Return the (X, Y) coordinate for the center point of the cell that contains the specified text.  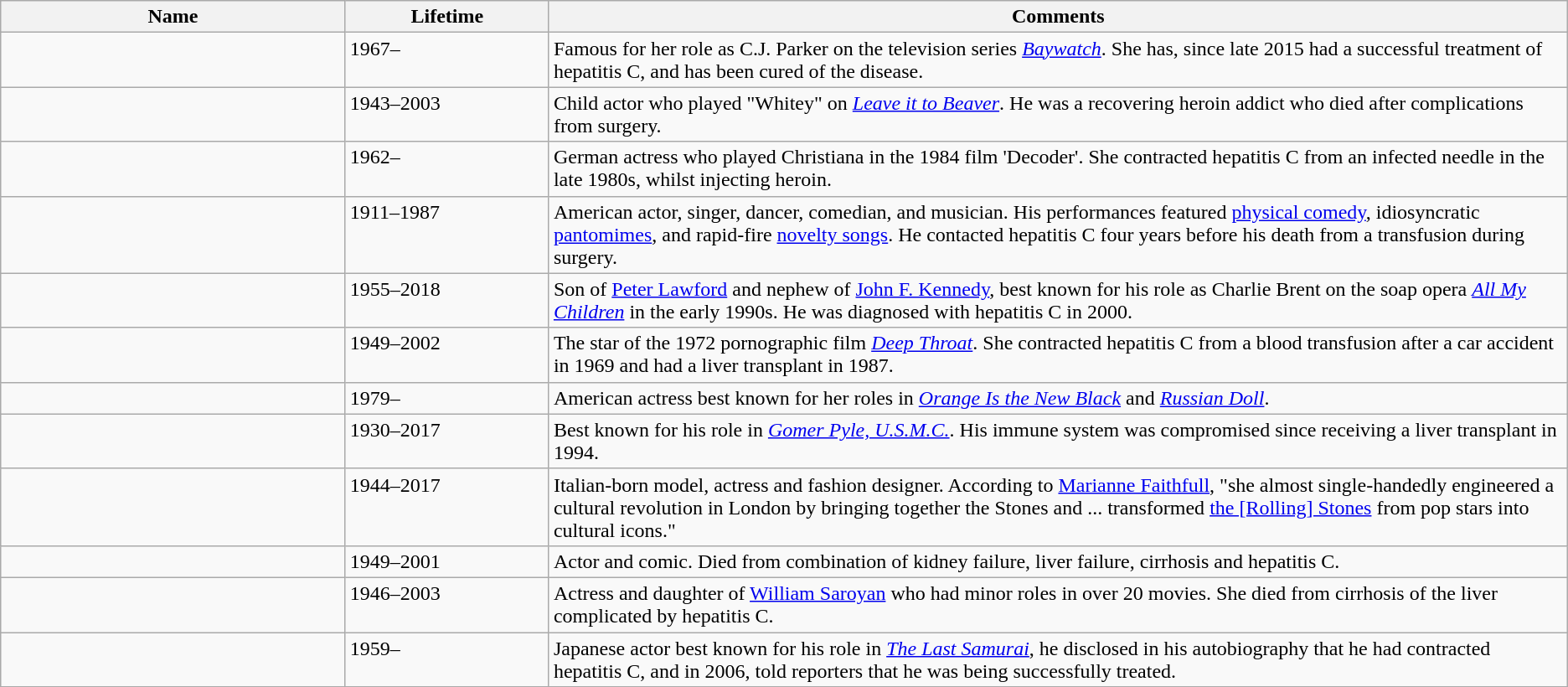
1946–2003 (447, 605)
1959– (447, 659)
Child actor who played "Whitey" on Leave it to Beaver. He was a recovering heroin addict who died after complications from surgery. (1058, 114)
1944–2017 (447, 507)
1967– (447, 60)
Actor and comic. Died from combination of kidney failure, liver failure, cirrhosis and hepatitis C. (1058, 561)
1979– (447, 398)
1955–2018 (447, 300)
1949–2002 (447, 355)
1943–2003 (447, 114)
Actress and daughter of William Saroyan who had minor roles in over 20 movies. She died from cirrhosis of the liver complicated by hepatitis C. (1058, 605)
1911–1987 (447, 235)
1949–2001 (447, 561)
Name (173, 17)
American actress best known for her roles in Orange Is the New Black and Russian Doll. (1058, 398)
Best known for his role in Gomer Pyle, U.S.M.C.. His immune system was compromised since receiving a liver transplant in 1994. (1058, 441)
1962– (447, 169)
1930–2017 (447, 441)
Lifetime (447, 17)
Comments (1058, 17)
